Provide the [x, y] coordinate of the cell's center where the given text is located.  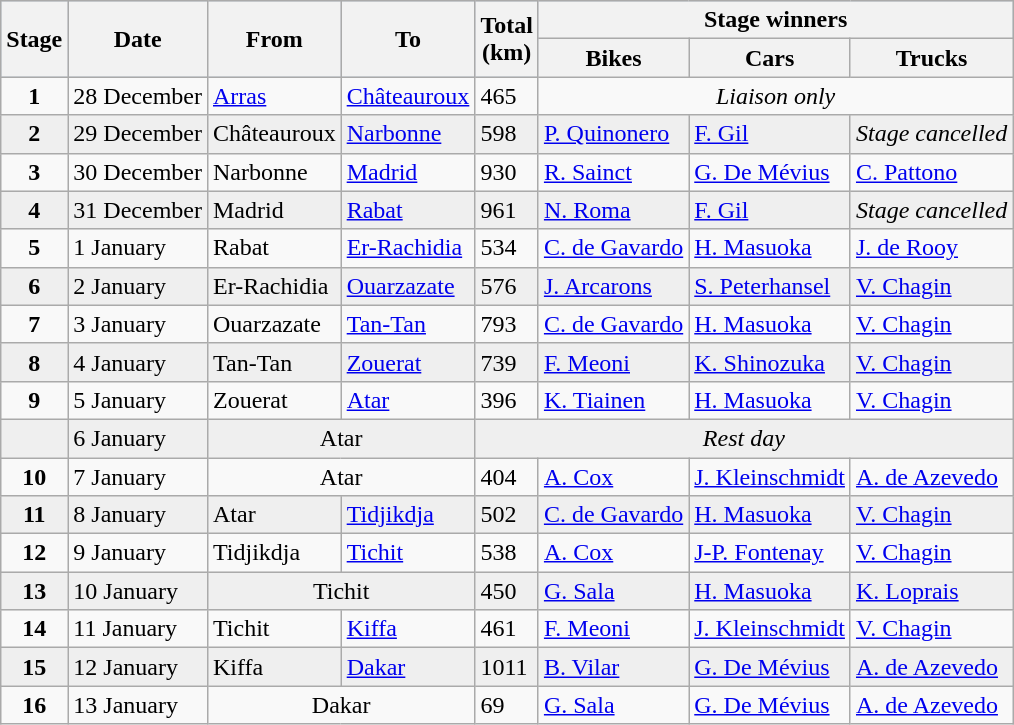
404 [507, 477]
2 [34, 134]
961 [507, 210]
461 [507, 629]
28 December [138, 96]
12 January [138, 667]
N. Roma [613, 210]
465 [507, 96]
R. Sainct [613, 172]
1011 [507, 667]
6 [34, 286]
Stage [34, 39]
2 January [138, 286]
4 January [138, 362]
13 [34, 591]
Cars [770, 58]
450 [507, 591]
10 [34, 477]
7 January [138, 477]
576 [507, 286]
5 January [138, 400]
Rest day [744, 438]
Date [138, 39]
30 December [138, 172]
538 [507, 553]
1 [34, 96]
To [408, 39]
J. Arcarons [613, 286]
31 December [138, 210]
8 [34, 362]
4 [34, 210]
From [274, 39]
396 [507, 400]
K. Loprais [931, 591]
1 January [138, 248]
7 [34, 324]
502 [507, 515]
C. Pattono [931, 172]
793 [507, 324]
15 [34, 667]
930 [507, 172]
14 [34, 629]
9 [34, 400]
Bikes [613, 58]
S. Peterhansel [770, 286]
Stage winners [775, 20]
8 January [138, 515]
J. de Rooy [931, 248]
Total(km) [507, 39]
598 [507, 134]
16 [34, 705]
11 [34, 515]
P. Quinonero [613, 134]
3 [34, 172]
29 December [138, 134]
K. Shinozuka [770, 362]
Trucks [931, 58]
Liaison only [775, 96]
Arras [274, 96]
B. Vilar [613, 667]
534 [507, 248]
69 [507, 705]
K. Tiainen [613, 400]
J-P. Fontenay [770, 553]
12 [34, 553]
739 [507, 362]
9 January [138, 553]
5 [34, 248]
11 January [138, 629]
13 January [138, 705]
3 January [138, 324]
10 January [138, 591]
6 January [138, 438]
